Detect which cell encompasses the target text, then output its [x, y] center coordinate. 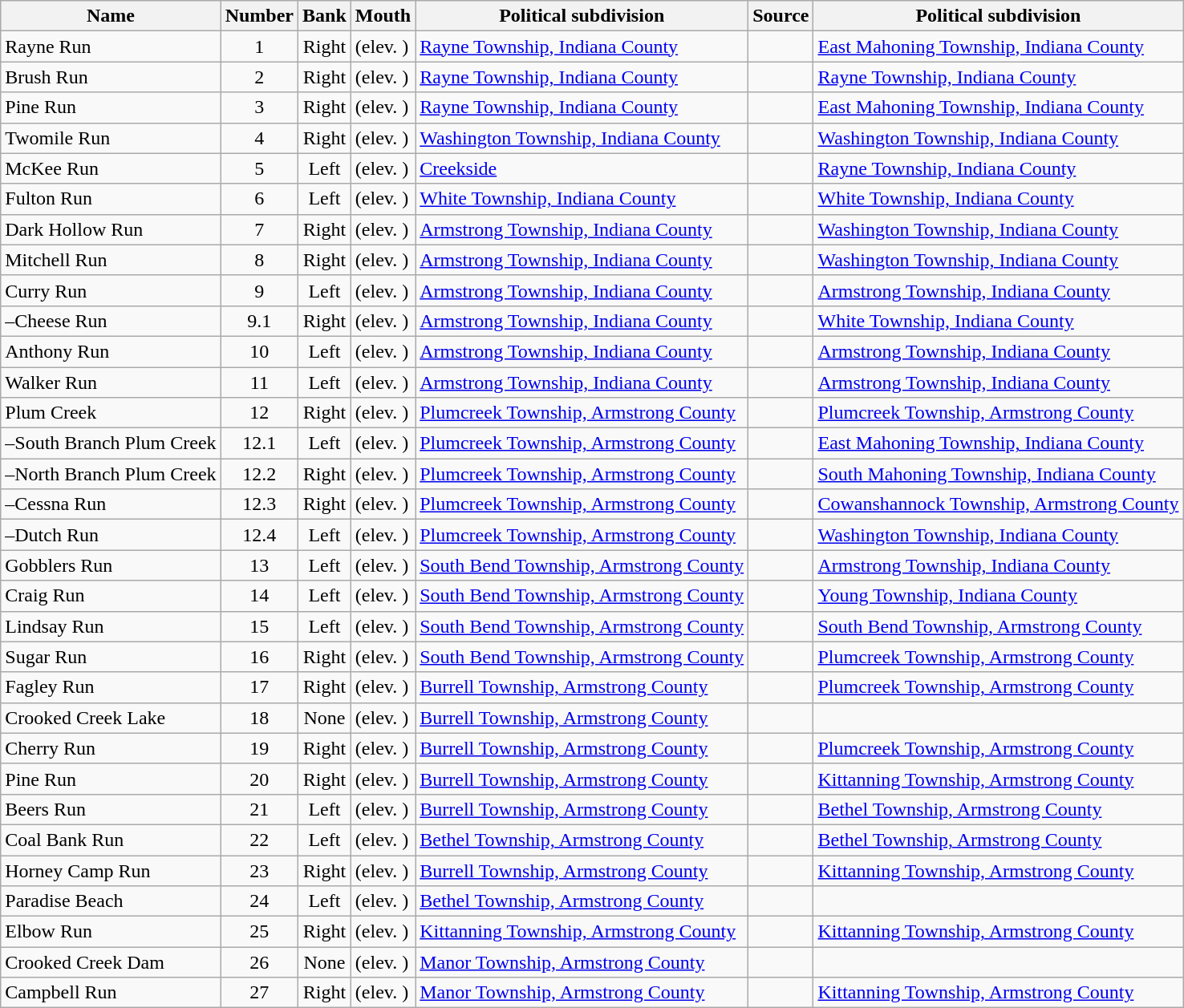
13 [259, 565]
6 [259, 199]
3 [259, 107]
Twomile Run [111, 138]
5 [259, 168]
Sugar Run [111, 657]
22 [259, 840]
–Cheese Run [111, 321]
23 [259, 870]
Mouth [383, 16]
–Cessna Run [111, 504]
20 [259, 779]
Rayne Run [111, 47]
Fulton Run [111, 199]
–North Branch Plum Creek [111, 474]
Crooked Creek Lake [111, 718]
Curry Run [111, 290]
18 [259, 718]
Dark Hollow Run [111, 229]
12.2 [259, 474]
Bank [325, 16]
10 [259, 351]
16 [259, 657]
Elbow Run [111, 932]
Plum Creek [111, 413]
South Mahoning Township, Indiana County [998, 474]
Crooked Creek Dam [111, 962]
15 [259, 626]
12.4 [259, 535]
9.1 [259, 321]
12.3 [259, 504]
12.1 [259, 443]
17 [259, 687]
Mitchell Run [111, 260]
Cherry Run [111, 748]
12 [259, 413]
27 [259, 993]
Name [111, 16]
24 [259, 901]
Creekside [582, 168]
Young Township, Indiana County [998, 596]
Beers Run [111, 809]
11 [259, 383]
Lindsay Run [111, 626]
Craig Run [111, 596]
Source [781, 16]
Coal Bank Run [111, 840]
–South Branch Plum Creek [111, 443]
Cowanshannock Township, Armstrong County [998, 504]
Horney Camp Run [111, 870]
2 [259, 77]
Anthony Run [111, 351]
–Dutch Run [111, 535]
9 [259, 290]
Fagley Run [111, 687]
7 [259, 229]
Walker Run [111, 383]
Gobblers Run [111, 565]
Brush Run [111, 77]
Paradise Beach [111, 901]
Number [259, 16]
19 [259, 748]
25 [259, 932]
4 [259, 138]
8 [259, 260]
26 [259, 962]
14 [259, 596]
McKee Run [111, 168]
Campbell Run [111, 993]
21 [259, 809]
1 [259, 47]
